For the text-containing cell, return its midpoint in [X, Y] coordinate format. 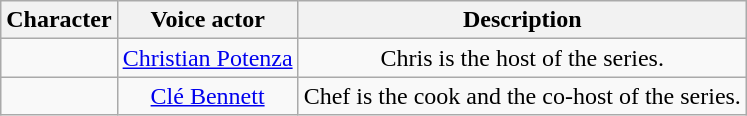
Voice actor [208, 20]
Chef is the cook and the co-host of the series. [522, 96]
Christian Potenza [208, 58]
Chris is the host of the series. [522, 58]
Character [59, 20]
Description [522, 20]
Clé Bennett [208, 96]
